Identify which cell holds the provided text, then report its [X, Y] central coordinate. 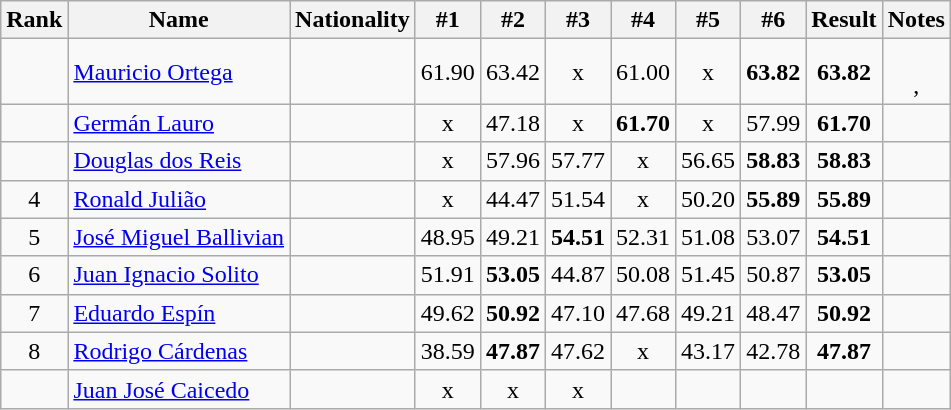
Juan José Caicedo [179, 389]
51.45 [708, 275]
47.62 [578, 351]
61.90 [448, 72]
Nationality [353, 20]
50.08 [642, 275]
5 [34, 237]
53.07 [774, 237]
48.47 [774, 313]
Germán Lauro [179, 123]
57.77 [578, 161]
#5 [708, 20]
8 [34, 351]
61.00 [642, 72]
#6 [774, 20]
38.59 [448, 351]
42.78 [774, 351]
6 [34, 275]
56.65 [708, 161]
51.91 [448, 275]
57.99 [774, 123]
, [916, 72]
43.17 [708, 351]
Douglas dos Reis [179, 161]
Name [179, 20]
Rank [34, 20]
47.18 [512, 123]
#3 [578, 20]
Mauricio Ortega [179, 72]
7 [34, 313]
51.54 [578, 199]
44.47 [512, 199]
Result [844, 20]
#1 [448, 20]
4 [34, 199]
#2 [512, 20]
José Miguel Ballivian [179, 237]
50.87 [774, 275]
47.68 [642, 313]
44.87 [578, 275]
47.10 [578, 313]
57.96 [512, 161]
51.08 [708, 237]
49.62 [448, 313]
Ronald Julião [179, 199]
52.31 [642, 237]
50.20 [708, 199]
Eduardo Espín [179, 313]
Juan Ignacio Solito [179, 275]
63.42 [512, 72]
Notes [916, 20]
48.95 [448, 237]
#4 [642, 20]
Rodrigo Cárdenas [179, 351]
